Provide the [X, Y] coordinate of the cell's center where the given text is located.  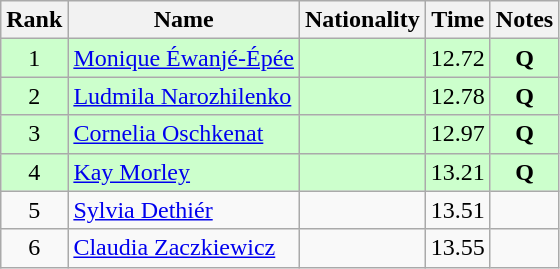
2 [34, 96]
Claudia Zaczkiewicz [184, 248]
4 [34, 172]
5 [34, 210]
Name [184, 20]
Monique Éwanjé-Épée [184, 58]
Sylvia Dethiér [184, 210]
13.55 [458, 248]
12.78 [458, 96]
3 [34, 134]
Ludmila Narozhilenko [184, 96]
Kay Morley [184, 172]
12.72 [458, 58]
Notes [524, 20]
Rank [34, 20]
Cornelia Oschkenat [184, 134]
6 [34, 248]
12.97 [458, 134]
1 [34, 58]
13.51 [458, 210]
Time [458, 20]
Nationality [363, 20]
13.21 [458, 172]
